Scan for the cell matching the given text and deliver its [x, y] coordinate at center. 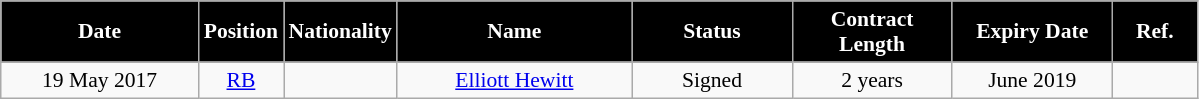
2 years [872, 80]
Date [100, 32]
June 2019 [1032, 80]
Name [514, 32]
Contract Length [872, 32]
Position [240, 32]
Nationality [340, 32]
Signed [712, 80]
Ref. [1154, 32]
Expiry Date [1032, 32]
Status [712, 32]
RB [240, 80]
Elliott Hewitt [514, 80]
19 May 2017 [100, 80]
